Scan for the cell matching the given text and deliver its (X, Y) coordinate at center. 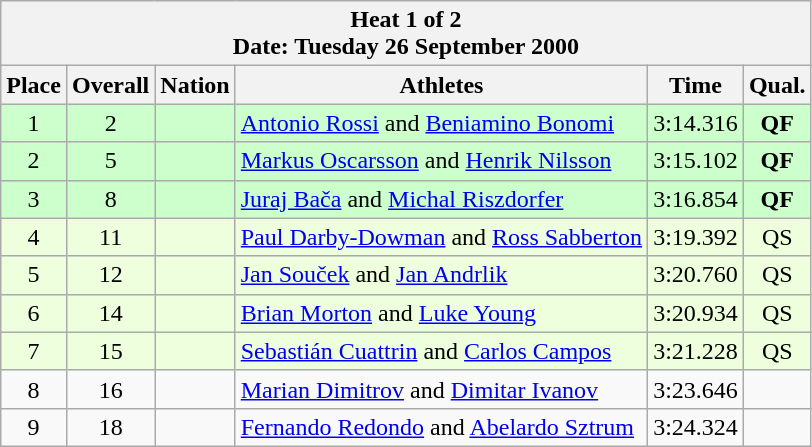
3:16.854 (696, 199)
Jan Souček and Jan Andrlik (441, 275)
Fernando Redondo and Abelardo Sztrum (441, 427)
3:20.760 (696, 275)
3 (34, 199)
Antonio Rossi and Beniamino Bonomi (441, 123)
7 (34, 351)
Markus Oscarsson and Henrik Nilsson (441, 161)
Juraj Bača and Michal Riszdorfer (441, 199)
6 (34, 313)
18 (110, 427)
3:19.392 (696, 237)
12 (110, 275)
Overall (110, 85)
4 (34, 237)
3:23.646 (696, 389)
3:15.102 (696, 161)
3:20.934 (696, 313)
Athletes (441, 85)
3:24.324 (696, 427)
Heat 1 of 2 Date: Tuesday 26 September 2000 (406, 34)
Place (34, 85)
Sebastián Cuattrin and Carlos Campos (441, 351)
Qual. (777, 85)
3:21.228 (696, 351)
3:14.316 (696, 123)
14 (110, 313)
9 (34, 427)
Marian Dimitrov and Dimitar Ivanov (441, 389)
1 (34, 123)
15 (110, 351)
Brian Morton and Luke Young (441, 313)
Paul Darby-Dowman and Ross Sabberton (441, 237)
Time (696, 85)
Nation (195, 85)
11 (110, 237)
16 (110, 389)
